Capture the cell that displays the provided text and extract its [X, Y] central coordinate. 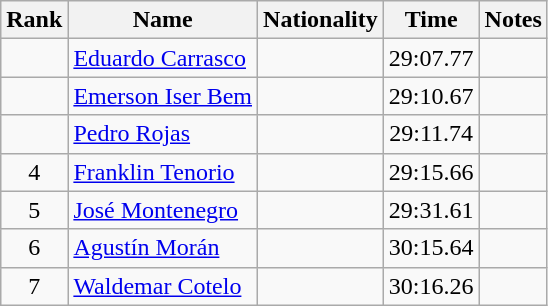
7 [34, 286]
30:15.64 [431, 248]
29:31.61 [431, 210]
Time [431, 20]
Notes [513, 20]
Eduardo Carrasco [163, 58]
29:10.67 [431, 96]
Pedro Rojas [163, 134]
29:07.77 [431, 58]
Rank [34, 20]
Agustín Morán [163, 248]
5 [34, 210]
29:15.66 [431, 172]
Name [163, 20]
30:16.26 [431, 286]
29:11.74 [431, 134]
José Montenegro [163, 210]
6 [34, 248]
4 [34, 172]
Nationality [321, 20]
Emerson Iser Bem [163, 96]
Franklin Tenorio [163, 172]
Waldemar Cotelo [163, 286]
